Determine the [X, Y] coordinate at the center of the cell enclosing the given text.  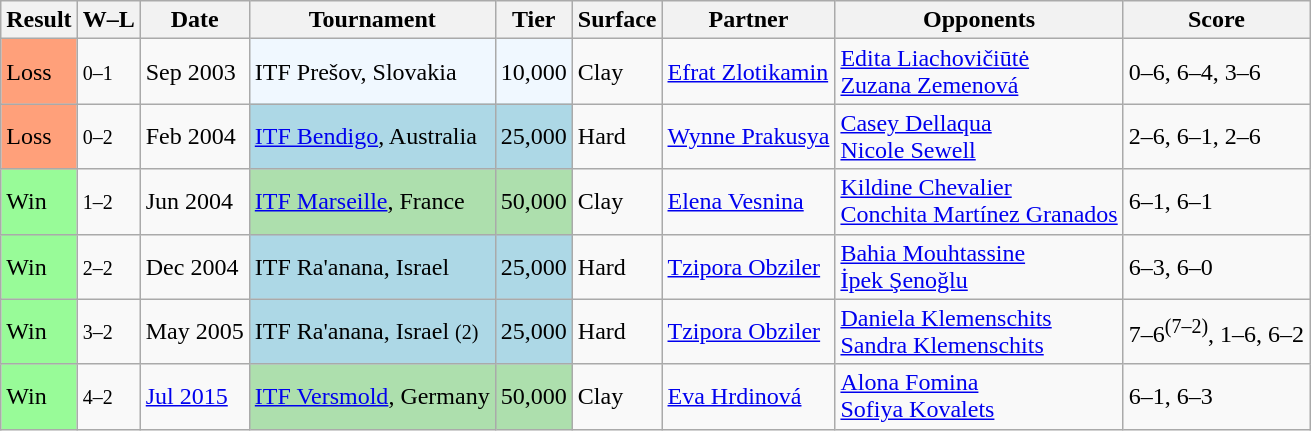
1–2 [108, 202]
Tournament [372, 20]
Date [194, 20]
Dec 2004 [194, 266]
6–3, 6–0 [1216, 266]
0–1 [108, 72]
0–6, 6–4, 3–6 [1216, 72]
ITF Versmold, Germany [372, 396]
Alona Fomina Sofiya Kovalets [979, 396]
4–2 [108, 396]
Casey Dellaqua Nicole Sewell [979, 136]
Tier [534, 20]
Partner [748, 20]
10,000 [534, 72]
2–2 [108, 266]
2–6, 6–1, 2–6 [1216, 136]
7–6(7–2), 1–6, 6–2 [1216, 332]
0–2 [108, 136]
ITF Ra'anana, Israel [372, 266]
Jul 2015 [194, 396]
Bahia Mouhtassine İpek Şenoğlu [979, 266]
Sep 2003 [194, 72]
Kildine Chevalier Conchita Martínez Granados [979, 202]
Efrat Zlotikamin [748, 72]
Opponents [979, 20]
Feb 2004 [194, 136]
Surface [617, 20]
W–L [108, 20]
May 2005 [194, 332]
ITF Marseille, France [372, 202]
Result [39, 20]
ITF Prešov, Slovakia [372, 72]
6–1, 6–1 [1216, 202]
ITF Bendigo, Australia [372, 136]
Jun 2004 [194, 202]
Daniela Klemenschits Sandra Klemenschits [979, 332]
Score [1216, 20]
6–1, 6–3 [1216, 396]
3–2 [108, 332]
Elena Vesnina [748, 202]
Eva Hrdinová [748, 396]
ITF Ra'anana, Israel (2) [372, 332]
Wynne Prakusya [748, 136]
Edita Liachovičiūtė Zuzana Zemenová [979, 72]
